Extract the [X, Y] coordinate from the center of the cell holding the provided text.  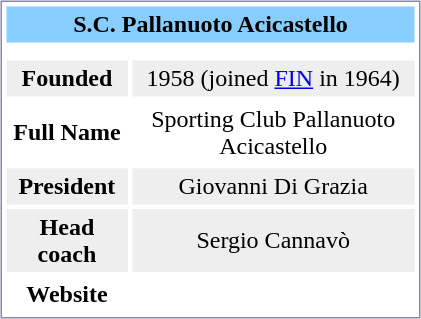
President [66, 186]
Head coach [66, 240]
Giovanni Di Grazia [274, 186]
Sergio Cannavò [274, 240]
S.C. Pallanuoto Acicastello [210, 24]
Sporting Club Pallanuoto Acicastello [274, 132]
Full Name [66, 132]
Founded [66, 78]
1958 (joined FIN in 1964) [274, 78]
Website [66, 294]
